Output the [X, Y] coordinate of the center of the cell containing the given text.  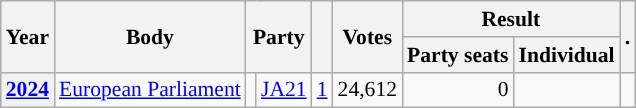
Party seats [458, 55]
2024 [28, 90]
Individual [566, 55]
European Parliament [150, 90]
JA21 [284, 90]
Result [511, 19]
Party [279, 36]
Body [150, 36]
1 [322, 90]
. [628, 36]
24,612 [368, 90]
Votes [368, 36]
Year [28, 36]
0 [458, 90]
